Determine the [x, y] coordinate at the center of the cell enclosing the given text.  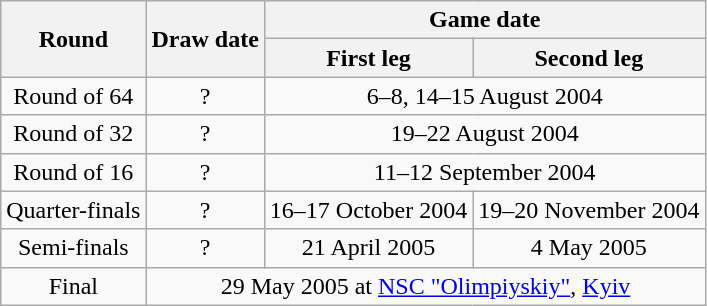
Round [74, 39]
Semi-finals [74, 248]
Draw date [205, 39]
21 April 2005 [368, 248]
Quarter-finals [74, 210]
Second leg [589, 58]
6–8, 14–15 August 2004 [484, 96]
Round of 16 [74, 172]
29 May 2005 at NSC "Olimpiyskiy", Kyiv [426, 286]
Round of 64 [74, 96]
Final [74, 286]
16–17 October 2004 [368, 210]
11–12 September 2004 [484, 172]
First leg [368, 58]
4 May 2005 [589, 248]
19–22 August 2004 [484, 134]
Round of 32 [74, 134]
Game date [484, 20]
19–20 November 2004 [589, 210]
